Output the (X, Y) coordinate of the center of the cell containing the given text.  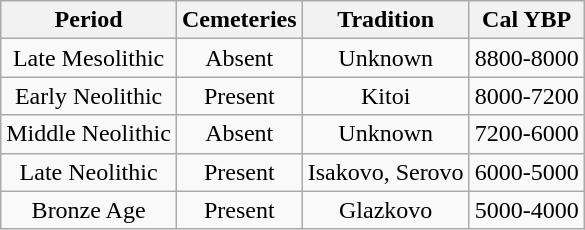
Tradition (386, 20)
Isakovo, Serovo (386, 172)
8800-8000 (526, 58)
8000-7200 (526, 96)
5000-4000 (526, 210)
6000-5000 (526, 172)
Late Mesolithic (89, 58)
Period (89, 20)
Cemeteries (239, 20)
Late Neolithic (89, 172)
Bronze Age (89, 210)
Middle Neolithic (89, 134)
Kitoi (386, 96)
Cal YBP (526, 20)
Early Neolithic (89, 96)
Glazkovo (386, 210)
7200-6000 (526, 134)
